Capture the cell that displays the provided text and extract its [X, Y] central coordinate. 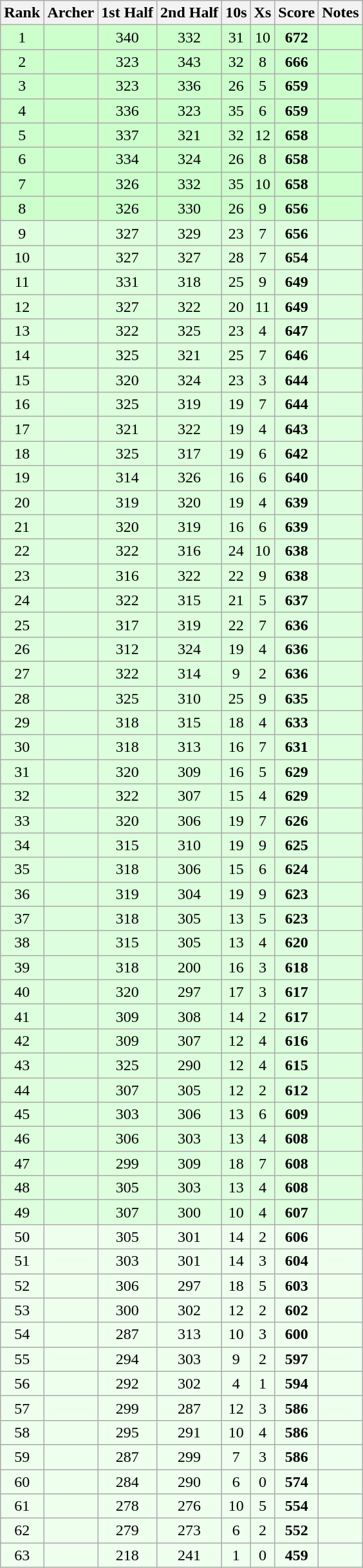
48 [22, 1188]
597 [297, 1359]
459 [297, 1555]
606 [297, 1237]
642 [297, 453]
Xs [263, 13]
294 [127, 1359]
44 [22, 1090]
646 [297, 356]
603 [297, 1286]
602 [297, 1310]
343 [189, 62]
45 [22, 1115]
594 [297, 1383]
279 [127, 1531]
291 [189, 1432]
672 [297, 37]
273 [189, 1531]
329 [189, 233]
40 [22, 992]
241 [189, 1555]
61 [22, 1506]
643 [297, 429]
62 [22, 1531]
55 [22, 1359]
604 [297, 1261]
631 [297, 747]
53 [22, 1310]
295 [127, 1432]
57 [22, 1408]
Notes [340, 13]
330 [189, 208]
334 [127, 160]
58 [22, 1432]
618 [297, 967]
615 [297, 1065]
49 [22, 1212]
625 [297, 845]
33 [22, 821]
612 [297, 1090]
200 [189, 967]
276 [189, 1506]
337 [127, 135]
552 [297, 1531]
647 [297, 331]
60 [22, 1481]
59 [22, 1457]
574 [297, 1481]
340 [127, 37]
56 [22, 1383]
41 [22, 1016]
43 [22, 1065]
10s [236, 13]
640 [297, 478]
54 [22, 1335]
308 [189, 1016]
635 [297, 698]
600 [297, 1335]
29 [22, 723]
42 [22, 1041]
34 [22, 845]
47 [22, 1163]
624 [297, 870]
304 [189, 894]
666 [297, 62]
312 [127, 649]
50 [22, 1237]
620 [297, 943]
218 [127, 1555]
63 [22, 1555]
654 [297, 257]
331 [127, 282]
51 [22, 1261]
1st Half [127, 13]
39 [22, 967]
52 [22, 1286]
Archer [71, 13]
626 [297, 821]
Rank [22, 13]
36 [22, 894]
2nd Half [189, 13]
27 [22, 673]
Score [297, 13]
46 [22, 1139]
37 [22, 918]
292 [127, 1383]
30 [22, 747]
278 [127, 1506]
637 [297, 600]
554 [297, 1506]
616 [297, 1041]
609 [297, 1115]
38 [22, 943]
633 [297, 723]
607 [297, 1212]
284 [127, 1481]
